Identify which cell holds the provided text, then report its (X, Y) central coordinate. 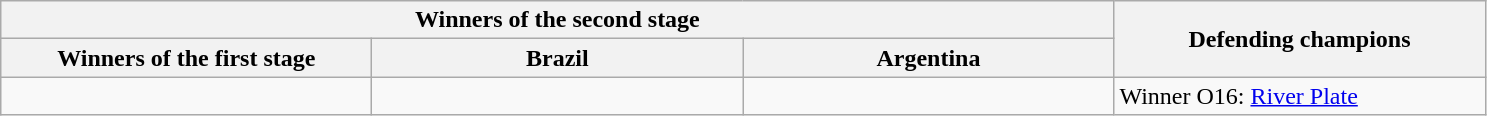
Defending champions (1300, 39)
Argentina (928, 58)
Winners of the second stage (558, 20)
Winner O16: River Plate (1300, 96)
Brazil (558, 58)
Winners of the first stage (186, 58)
